Provide the [X, Y] coordinate of the cell's center where the given text is located.  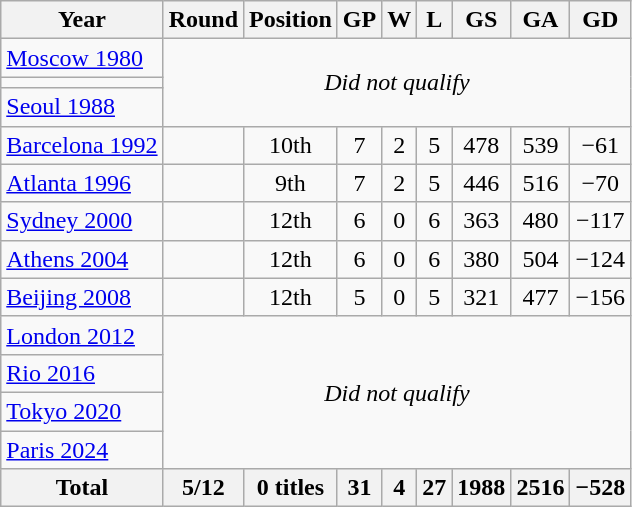
380 [482, 259]
363 [482, 221]
Barcelona 1992 [82, 145]
Atlanta 1996 [82, 183]
477 [540, 297]
−117 [600, 221]
−70 [600, 183]
1988 [482, 488]
Moscow 1980 [82, 58]
Athens 2004 [82, 259]
Total [82, 488]
2516 [540, 488]
478 [482, 145]
Paris 2024 [82, 449]
Tokyo 2020 [82, 411]
504 [540, 259]
GS [482, 20]
Year [82, 20]
−61 [600, 145]
9th [291, 183]
4 [400, 488]
5/12 [203, 488]
Rio 2016 [82, 373]
−156 [600, 297]
516 [540, 183]
GD [600, 20]
−124 [600, 259]
Sydney 2000 [82, 221]
Position [291, 20]
31 [359, 488]
10th [291, 145]
480 [540, 221]
Round [203, 20]
GP [359, 20]
−528 [600, 488]
27 [434, 488]
L [434, 20]
London 2012 [82, 335]
W [400, 20]
Beijing 2008 [82, 297]
0 titles [291, 488]
321 [482, 297]
539 [540, 145]
Seoul 1988 [82, 107]
446 [482, 183]
GA [540, 20]
